Extract the (x, y) coordinate from the center of the cell holding the provided text.  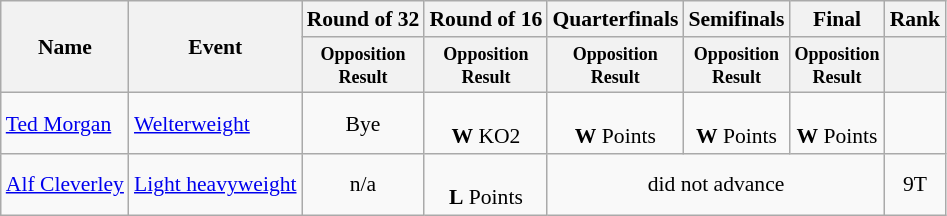
Semifinals (736, 19)
Quarterfinals (615, 19)
Round of 16 (486, 19)
W KO2 (486, 124)
L Points (486, 184)
Round of 32 (364, 19)
Name (65, 47)
9T (916, 184)
Ted Morgan (65, 124)
Final (836, 19)
Light heavyweight (216, 184)
Bye (364, 124)
Welterweight (216, 124)
Event (216, 47)
Rank (916, 19)
Alf Cleverley (65, 184)
did not advance (716, 184)
n/a (364, 184)
